Provide the (X, Y) coordinate of the cell's center where the given text is located.  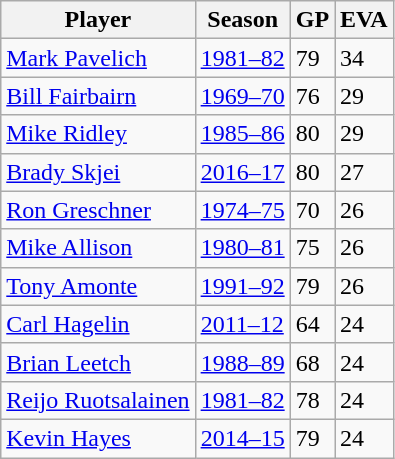
1980–81 (242, 248)
64 (312, 324)
2014–15 (242, 438)
GP (312, 20)
Player (98, 20)
Carl Hagelin (98, 324)
70 (312, 210)
1985–86 (242, 134)
1969–70 (242, 96)
Kevin Hayes (98, 438)
2016–17 (242, 172)
75 (312, 248)
1991–92 (242, 286)
34 (364, 58)
78 (312, 400)
Season (242, 20)
Mike Ridley (98, 134)
76 (312, 96)
2011–12 (242, 324)
EVA (364, 20)
Reijo Ruotsalainen (98, 400)
68 (312, 362)
Ron Greschner (98, 210)
Tony Amonte (98, 286)
27 (364, 172)
Mark Pavelich (98, 58)
Bill Fairbairn (98, 96)
Brian Leetch (98, 362)
1974–75 (242, 210)
Mike Allison (98, 248)
Brady Skjei (98, 172)
1988–89 (242, 362)
